From the cell containing the given text, extract its center point as [x, y] coordinate. 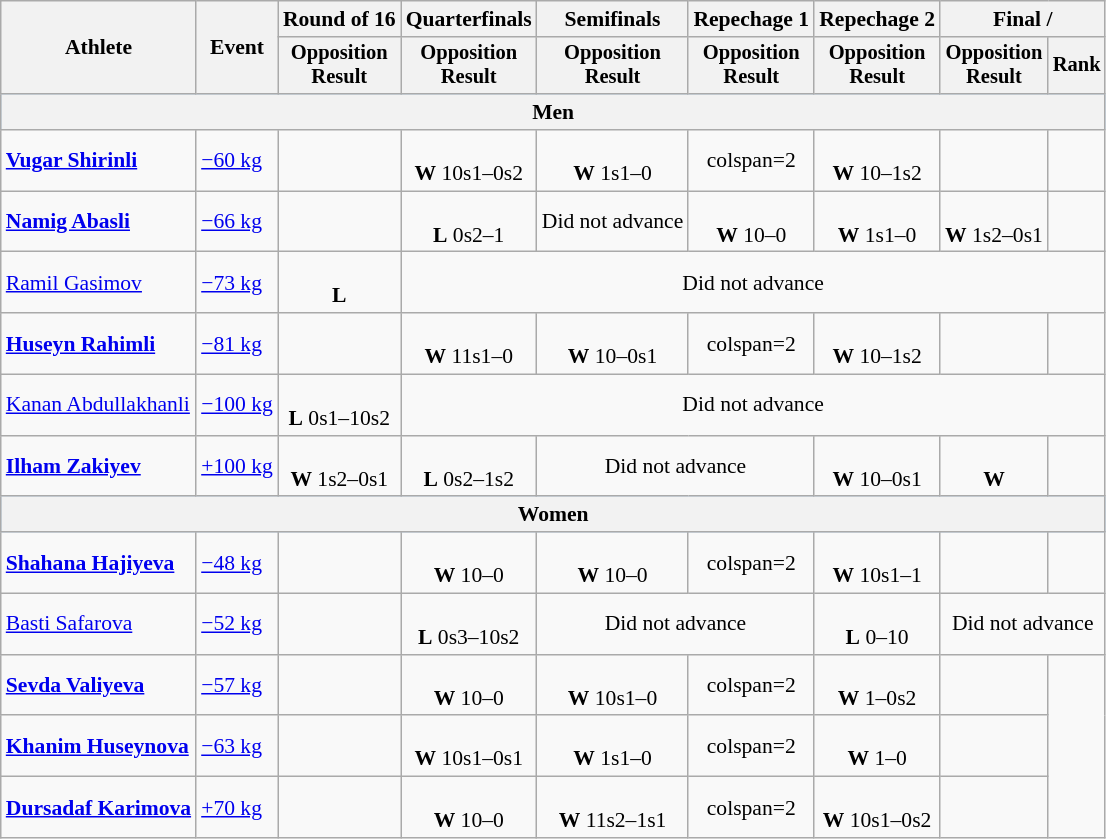
Ramil Gasimov [98, 282]
W 11s1–0 [469, 344]
Khanim Huseynova [98, 746]
Men [554, 112]
L 0s3–10s2 [469, 624]
−66 kg [237, 222]
W 10s1–0s1 [469, 746]
W 1–0 [877, 746]
Final / [1022, 19]
L 0–10 [877, 624]
Ilham Zakiyev [98, 466]
Women [554, 515]
W 11s2–1s1 [613, 808]
Dursadaf Karimova [98, 808]
Event [237, 48]
Semifinals [613, 19]
−81 kg [237, 344]
L [340, 282]
L 0s2–1s2 [469, 466]
W 10s1–0 [613, 686]
Vugar Shirinli [98, 160]
Athlete [98, 48]
Repechage 2 [877, 19]
Huseyn Rahimli [98, 344]
Quarterfinals [469, 19]
+70 kg [237, 808]
L 0s1–10s2 [340, 406]
−52 kg [237, 624]
Repechage 1 [751, 19]
W 10s1–1 [877, 562]
−60 kg [237, 160]
−73 kg [237, 282]
−63 kg [237, 746]
Kanan Abdullakhanli [98, 406]
Basti Safarova [98, 624]
+100 kg [237, 466]
−57 kg [237, 686]
Shahana Hajiyeva [98, 562]
Rank [1077, 66]
W [994, 466]
W 1–0s2 [877, 686]
Round of 16 [340, 19]
−48 kg [237, 562]
−100 kg [237, 406]
Sevda Valiyeva [98, 686]
L 0s2–1 [469, 222]
Namig Abasli [98, 222]
